Return the [x, y] coordinate for the center point of the cell that contains the specified text.  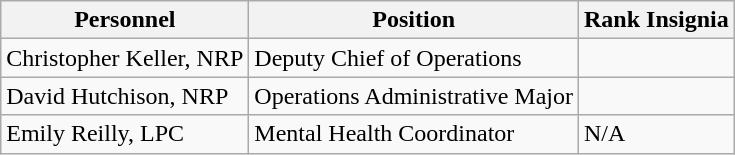
Mental Health Coordinator [414, 134]
Rank Insignia [657, 20]
David Hutchison, NRP [125, 96]
Position [414, 20]
Operations Administrative Major [414, 96]
Deputy Chief of Operations [414, 58]
Personnel [125, 20]
Emily Reilly, LPC [125, 134]
Christopher Keller, NRP [125, 58]
N/A [657, 134]
